Capture the cell that displays the provided text and extract its (X, Y) central coordinate. 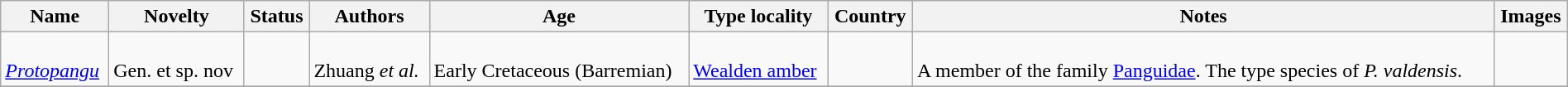
Country (870, 17)
Age (559, 17)
Gen. et sp. nov (177, 60)
Images (1532, 17)
Authors (369, 17)
Notes (1204, 17)
Novelty (177, 17)
Wealden amber (758, 60)
Status (276, 17)
Type locality (758, 17)
Early Cretaceous (Barremian) (559, 60)
A member of the family Panguidae. The type species of P. valdensis. (1204, 60)
Name (55, 17)
Protopangu (55, 60)
Zhuang et al. (369, 60)
